Return the (x, y) coordinate for the center point of the cell that contains the specified text.  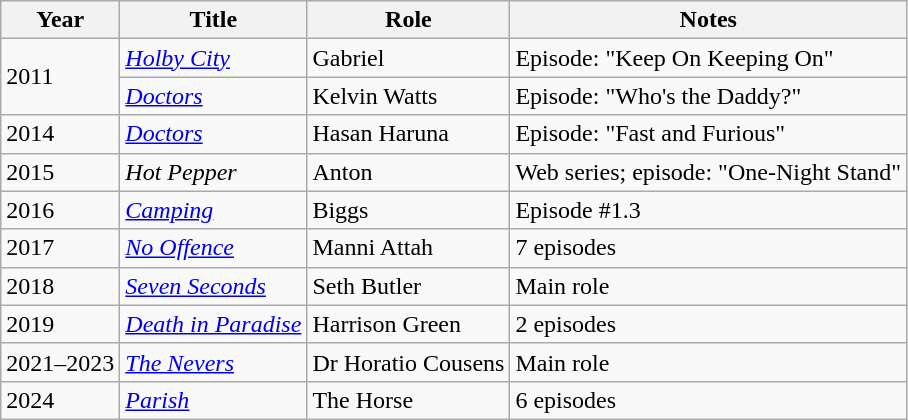
Title (214, 20)
Episode: "Who's the Daddy?" (708, 96)
2018 (60, 286)
Death in Paradise (214, 324)
Year (60, 20)
Kelvin Watts (408, 96)
2016 (60, 210)
2021–2023 (60, 362)
Hasan Haruna (408, 134)
2014 (60, 134)
2019 (60, 324)
The Nevers (214, 362)
7 episodes (708, 248)
Dr Horatio Cousens (408, 362)
Parish (214, 400)
Camping (214, 210)
Gabriel (408, 58)
No Offence (214, 248)
Holby City (214, 58)
Manni Attah (408, 248)
2 episodes (708, 324)
Harrison Green (408, 324)
Web series; episode: "One-Night Stand" (708, 172)
Seth Butler (408, 286)
2011 (60, 77)
2024 (60, 400)
Episode: "Fast and Furious" (708, 134)
Episode #1.3 (708, 210)
Episode: "Keep On Keeping On" (708, 58)
Role (408, 20)
Biggs (408, 210)
2015 (60, 172)
Anton (408, 172)
Hot Pepper (214, 172)
Seven Seconds (214, 286)
2017 (60, 248)
6 episodes (708, 400)
Notes (708, 20)
The Horse (408, 400)
